From the cell containing the given text, extract its center point as (x, y) coordinate. 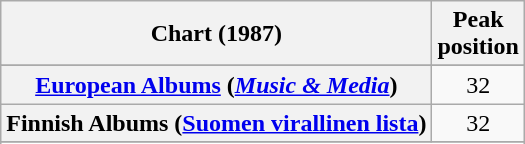
Peakposition (478, 34)
European Albums (Music & Media) (216, 85)
Finnish Albums (Suomen virallinen lista) (216, 123)
Chart (1987) (216, 34)
